Determine the [x, y] coordinate at the center of the cell enclosing the given text.  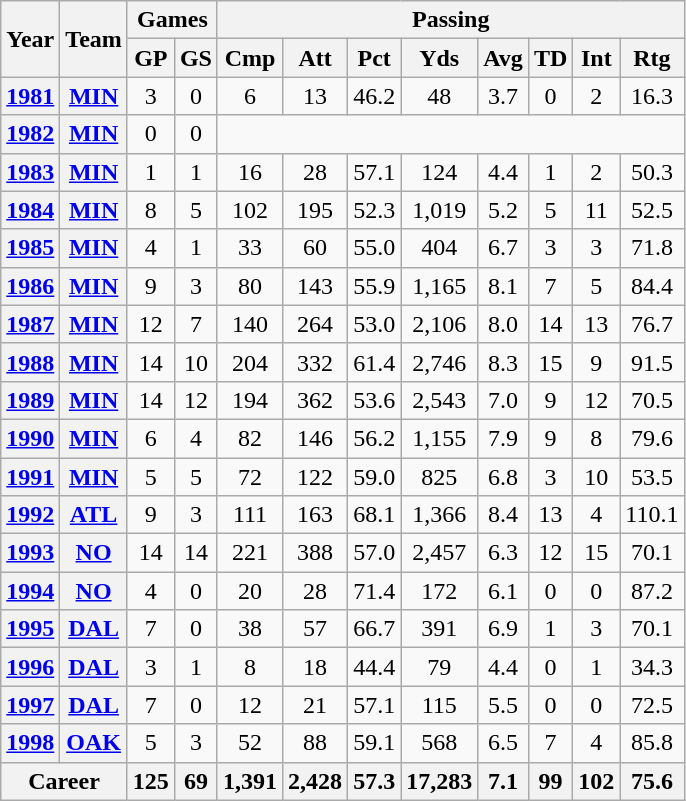
111 [250, 515]
82 [250, 438]
1986 [30, 286]
2,106 [440, 324]
6.9 [504, 629]
388 [316, 553]
1,165 [440, 286]
38 [250, 629]
11 [596, 210]
221 [250, 553]
8.3 [504, 362]
44.4 [374, 667]
2,428 [316, 781]
ATL [94, 515]
1992 [30, 515]
71.8 [652, 248]
16.3 [652, 96]
1998 [30, 743]
404 [440, 248]
68.1 [374, 515]
53.5 [652, 477]
1988 [30, 362]
1,366 [440, 515]
1985 [30, 248]
52.5 [652, 210]
391 [440, 629]
87.2 [652, 591]
34.3 [652, 667]
Pct [374, 58]
146 [316, 438]
Career [64, 781]
1987 [30, 324]
88 [316, 743]
6.3 [504, 553]
50.3 [652, 172]
1993 [30, 553]
71.4 [374, 591]
57 [316, 629]
21 [316, 705]
53.6 [374, 400]
110.1 [652, 515]
72 [250, 477]
5.5 [504, 705]
1983 [30, 172]
1991 [30, 477]
1996 [30, 667]
80 [250, 286]
75.6 [652, 781]
125 [150, 781]
2,457 [440, 553]
7.1 [504, 781]
20 [250, 591]
568 [440, 743]
55.0 [374, 248]
66.7 [374, 629]
52.3 [374, 210]
1989 [30, 400]
204 [250, 362]
70.5 [652, 400]
122 [316, 477]
18 [316, 667]
33 [250, 248]
195 [316, 210]
2,543 [440, 400]
1994 [30, 591]
59.1 [374, 743]
Int [596, 58]
5.2 [504, 210]
1,155 [440, 438]
8.4 [504, 515]
Cmp [250, 58]
76.7 [652, 324]
825 [440, 477]
56.2 [374, 438]
1981 [30, 96]
1995 [30, 629]
143 [316, 286]
85.8 [652, 743]
Avg [504, 58]
3.7 [504, 96]
48 [440, 96]
69 [196, 781]
2,746 [440, 362]
99 [550, 781]
8.0 [504, 324]
124 [440, 172]
57.3 [374, 781]
140 [250, 324]
1,019 [440, 210]
Team [94, 39]
84.4 [652, 286]
163 [316, 515]
264 [316, 324]
6.8 [504, 477]
Year [30, 39]
GP [150, 58]
1997 [30, 705]
55.9 [374, 286]
Passing [450, 20]
59.0 [374, 477]
53.0 [374, 324]
GS [196, 58]
60 [316, 248]
1982 [30, 134]
7.9 [504, 438]
79.6 [652, 438]
1984 [30, 210]
115 [440, 705]
16 [250, 172]
OAK [94, 743]
6.5 [504, 743]
46.2 [374, 96]
TD [550, 58]
7.0 [504, 400]
52 [250, 743]
61.4 [374, 362]
Games [172, 20]
Rtg [652, 58]
172 [440, 591]
17,283 [440, 781]
Att [316, 58]
6.7 [504, 248]
332 [316, 362]
79 [440, 667]
91.5 [652, 362]
194 [250, 400]
8.1 [504, 286]
6.1 [504, 591]
57.0 [374, 553]
1,391 [250, 781]
362 [316, 400]
72.5 [652, 705]
1990 [30, 438]
Yds [440, 58]
